Find where the given text appears and provide that cell's center as (X, Y) coordinate. 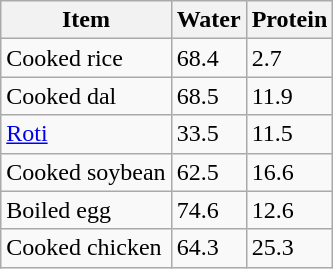
Cooked chicken (86, 248)
11.9 (290, 96)
68.5 (208, 96)
74.6 (208, 210)
68.4 (208, 58)
25.3 (290, 248)
33.5 (208, 134)
Cooked dal (86, 96)
62.5 (208, 172)
Item (86, 20)
12.6 (290, 210)
11.5 (290, 134)
Cooked rice (86, 58)
Boiled egg (86, 210)
Cooked soybean (86, 172)
Water (208, 20)
2.7 (290, 58)
64.3 (208, 248)
Protein (290, 20)
Roti (86, 134)
16.6 (290, 172)
